Capture the cell that displays the provided text and extract its (X, Y) central coordinate. 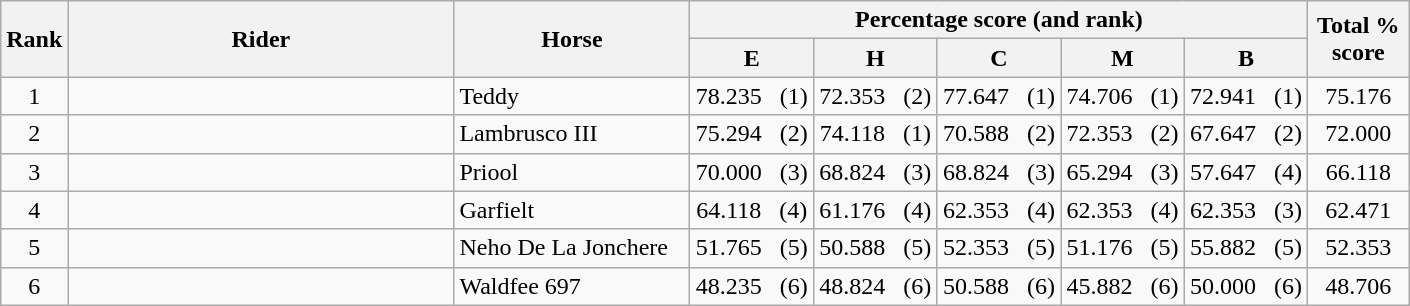
62.471 (1358, 210)
50.588 (6) (999, 286)
74.118 (1) (876, 134)
66.118 (1358, 172)
50.588 (5) (876, 248)
2 (34, 134)
52.353 (5) (999, 248)
62.353 (3) (1246, 210)
Horse (572, 39)
B (1246, 58)
Rider (261, 39)
50.000 (6) (1246, 286)
M (1123, 58)
61.176 (4) (876, 210)
48.706 (1358, 286)
Percentage score (and rank) (999, 20)
3 (34, 172)
75.176 (1358, 96)
5 (34, 248)
65.294 (3) (1123, 172)
4 (34, 210)
Priool (572, 172)
74.706 (1) (1123, 96)
48.235 (6) (752, 286)
Teddy (572, 96)
72.941 (1) (1246, 96)
55.882 (5) (1246, 248)
E (752, 58)
Waldfee 697 (572, 286)
70.000 (3) (752, 172)
51.765 (5) (752, 248)
H (876, 58)
52.353 (1358, 248)
67.647 (2) (1246, 134)
Neho De La Jonchere (572, 248)
Lambrusco III (572, 134)
78.235 (1) (752, 96)
77.647 (1) (999, 96)
Rank (34, 39)
70.588 (2) (999, 134)
72.000 (1358, 134)
6 (34, 286)
1 (34, 96)
Garfielt (572, 210)
Total % score (1358, 39)
C (999, 58)
75.294 (2) (752, 134)
51.176 (5) (1123, 248)
48.824 (6) (876, 286)
64.118 (4) (752, 210)
45.882 (6) (1123, 286)
57.647 (4) (1246, 172)
